Locate the cell with the specified text and output its (x, y) center coordinate. 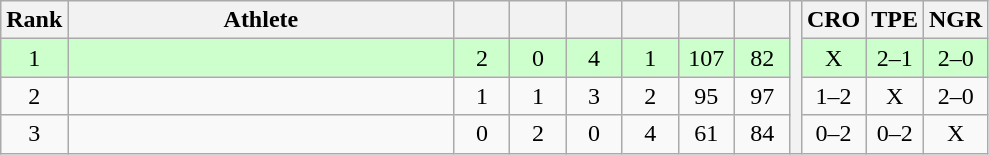
1–2 (833, 96)
97 (762, 96)
Rank (34, 20)
TPE (895, 20)
2–1 (895, 58)
61 (706, 134)
82 (762, 58)
107 (706, 58)
CRO (833, 20)
95 (706, 96)
84 (762, 134)
NGR (956, 20)
Athlete (261, 20)
